Search for the cell housing the specified text and yield its [X, Y] center coordinate. 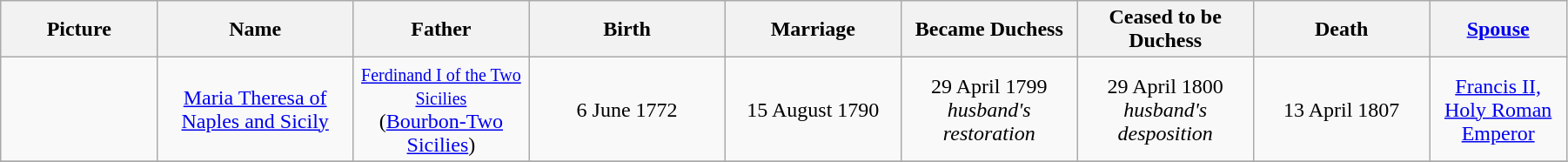
Spouse [1498, 30]
29 April 1800husband's desposition [1165, 110]
6 June 1772 [627, 110]
Ferdinand I of the Two Sicilies(Bourbon-Two Sicilies) [441, 110]
15 August 1790 [813, 110]
Ceased to be Duchess [1165, 30]
Death [1341, 30]
Maria Theresa of Naples and Sicily [256, 110]
Picture [79, 30]
29 April 1799husband's restoration [989, 110]
Birth [627, 30]
13 April 1807 [1341, 110]
Francis II, Holy Roman Emperor [1498, 110]
Marriage [813, 30]
Name [256, 30]
Became Duchess [989, 30]
Father [441, 30]
